Provide the [x, y] coordinate of the cell's center where the given text is located.  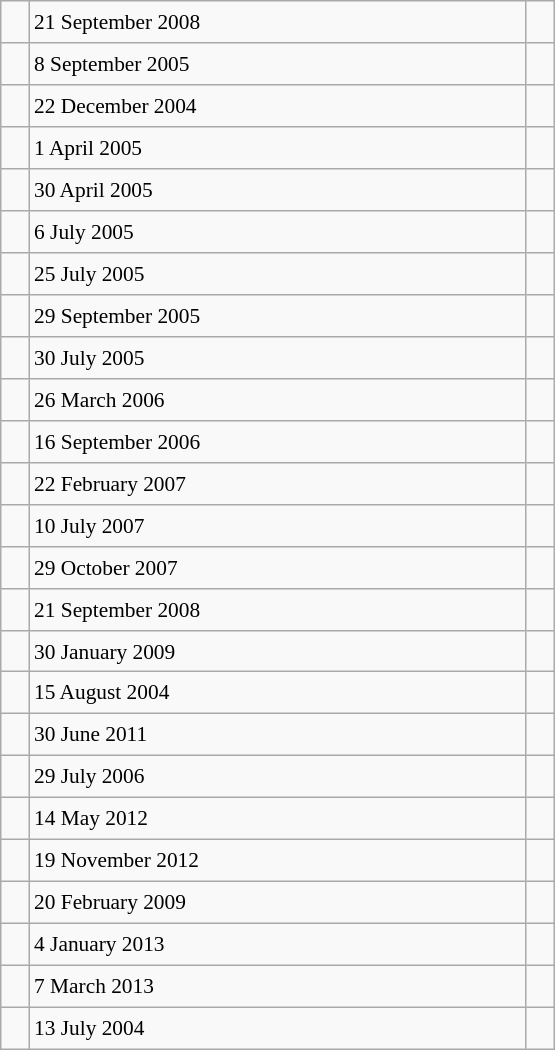
6 July 2005 [278, 232]
19 November 2012 [278, 861]
14 May 2012 [278, 819]
16 September 2006 [278, 441]
26 March 2006 [278, 399]
30 April 2005 [278, 190]
1 April 2005 [278, 148]
15 August 2004 [278, 693]
29 September 2005 [278, 316]
30 July 2005 [278, 358]
29 July 2006 [278, 777]
7 March 2013 [278, 986]
30 January 2009 [278, 651]
13 July 2004 [278, 1028]
25 July 2005 [278, 274]
22 February 2007 [278, 483]
10 July 2007 [278, 525]
20 February 2009 [278, 903]
8 September 2005 [278, 64]
4 January 2013 [278, 945]
30 June 2011 [278, 735]
29 October 2007 [278, 567]
22 December 2004 [278, 106]
